Identify which cell holds the provided text, then report its (X, Y) central coordinate. 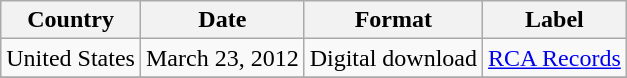
RCA Records (555, 58)
United States (71, 58)
Label (555, 20)
Country (71, 20)
Date (222, 20)
March 23, 2012 (222, 58)
Digital download (393, 58)
Format (393, 20)
